Scan for the cell matching the given text and deliver its (x, y) coordinate at center. 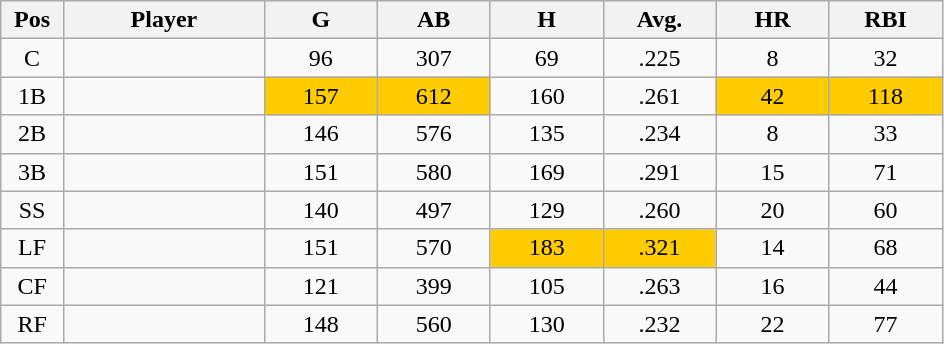
71 (886, 172)
148 (320, 324)
15 (772, 172)
612 (434, 96)
307 (434, 58)
20 (772, 210)
22 (772, 324)
130 (546, 324)
.291 (660, 172)
.225 (660, 58)
157 (320, 96)
Player (164, 20)
140 (320, 210)
.260 (660, 210)
399 (434, 286)
183 (546, 248)
570 (434, 248)
RF (32, 324)
121 (320, 286)
160 (546, 96)
96 (320, 58)
.321 (660, 248)
42 (772, 96)
129 (546, 210)
G (320, 20)
118 (886, 96)
497 (434, 210)
32 (886, 58)
HR (772, 20)
1B (32, 96)
146 (320, 134)
C (32, 58)
.261 (660, 96)
105 (546, 286)
RBI (886, 20)
.263 (660, 286)
60 (886, 210)
2B (32, 134)
LF (32, 248)
.234 (660, 134)
3B (32, 172)
576 (434, 134)
560 (434, 324)
16 (772, 286)
69 (546, 58)
Avg. (660, 20)
169 (546, 172)
77 (886, 324)
44 (886, 286)
CF (32, 286)
H (546, 20)
.232 (660, 324)
Pos (32, 20)
68 (886, 248)
AB (434, 20)
14 (772, 248)
33 (886, 134)
SS (32, 210)
580 (434, 172)
135 (546, 134)
